Locate the cell with the specified text and output its (X, Y) center coordinate. 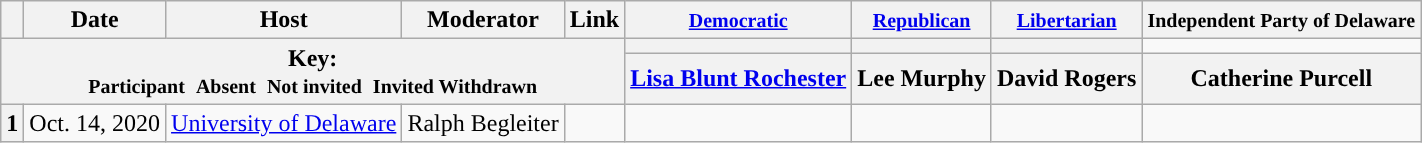
Moderator (483, 20)
Host (284, 20)
Key: Participant Absent Not invited Invited Withdrawn (313, 72)
Link (594, 20)
David Rogers (1066, 78)
University of Delaware (284, 123)
Republican (922, 20)
Libertarian (1066, 20)
Catherine Purcell (1282, 78)
Date (95, 20)
Lee Murphy (922, 78)
Democratic (738, 20)
1 (12, 123)
Independent Party of Delaware (1282, 20)
Lisa Blunt Rochester (738, 78)
Oct. 14, 2020 (95, 123)
Ralph Begleiter (483, 123)
